Search for the cell housing the specified text and yield its [x, y] center coordinate. 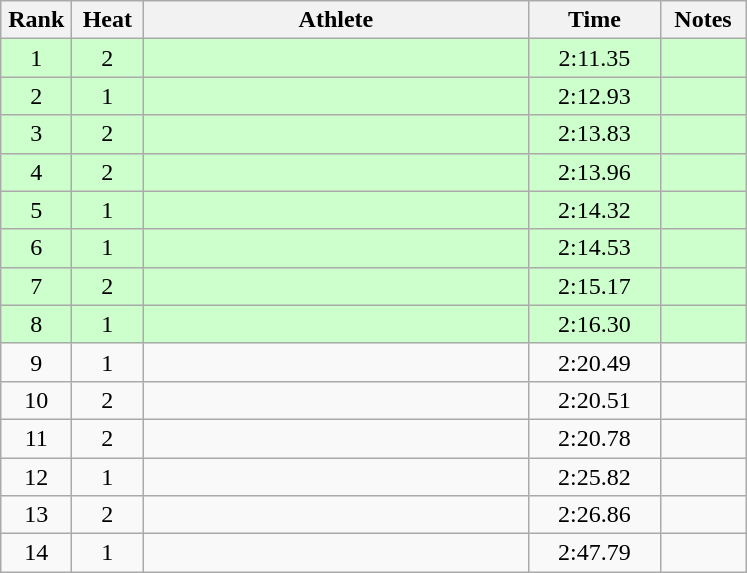
2:13.83 [594, 134]
8 [36, 324]
2:20.78 [594, 438]
10 [36, 400]
7 [36, 286]
2:15.17 [594, 286]
2:16.30 [594, 324]
3 [36, 134]
12 [36, 477]
4 [36, 172]
2:13.96 [594, 172]
13 [36, 515]
14 [36, 553]
Time [594, 20]
2:11.35 [594, 58]
5 [36, 210]
2:12.93 [594, 96]
2:14.53 [594, 248]
2:25.82 [594, 477]
2:20.51 [594, 400]
6 [36, 248]
2:20.49 [594, 362]
9 [36, 362]
Athlete [336, 20]
2:47.79 [594, 553]
2:26.86 [594, 515]
Notes [703, 20]
11 [36, 438]
Rank [36, 20]
2:14.32 [594, 210]
Heat [108, 20]
